Determine the [X, Y] coordinate at the center of the cell enclosing the given text.  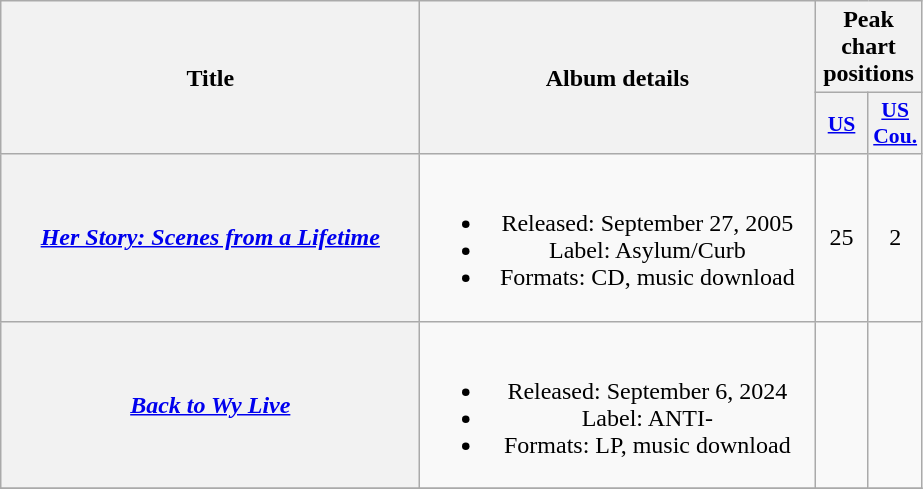
Released: September 27, 2005Label: Asylum/CurbFormats: CD, music download [618, 238]
US [842, 124]
Title [210, 78]
Released: September 6, 2024Label: ANTI-Formats: LP, music download [618, 404]
Peak chartpositions [868, 47]
Album details [618, 78]
USCou. [895, 124]
2 [895, 238]
25 [842, 238]
Her Story: Scenes from a Lifetime [210, 238]
Back to Wy Live [210, 404]
